Identify which cell holds the provided text, then report its (x, y) central coordinate. 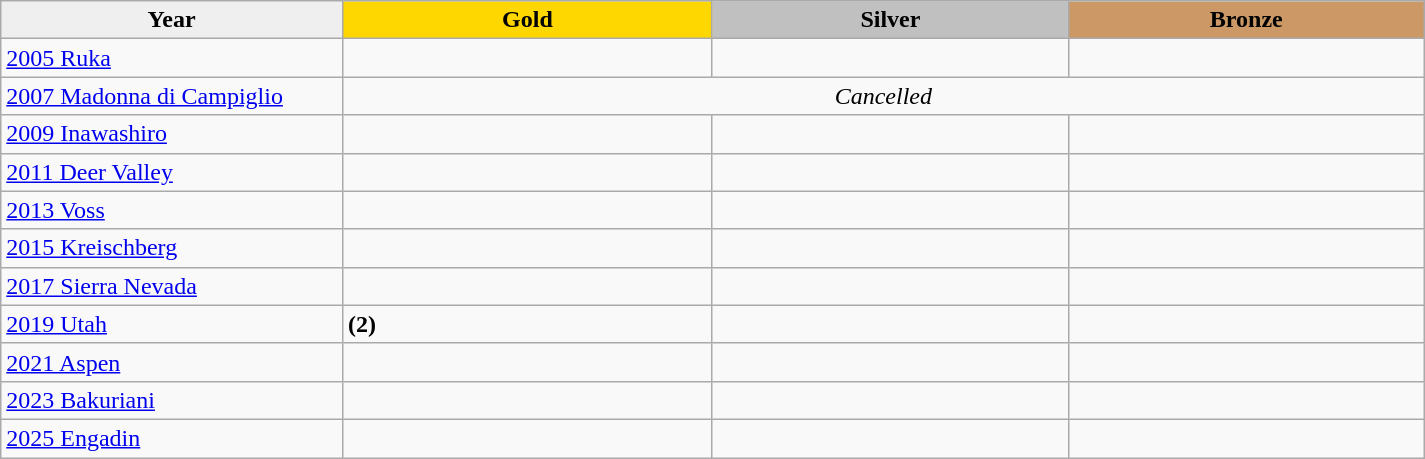
2007 Madonna di Campiglio (172, 96)
2021 Aspen (172, 362)
2015 Kreischberg (172, 248)
Silver (890, 20)
2005 Ruka (172, 58)
2017 Sierra Nevada (172, 286)
2025 Engadin (172, 438)
(2) (527, 324)
Cancelled (883, 96)
Year (172, 20)
2013 Voss (172, 210)
Bronze (1246, 20)
Gold (527, 20)
2009 Inawashiro (172, 134)
2023 Bakuriani (172, 400)
2019 Utah (172, 324)
2011 Deer Valley (172, 172)
